Scan for the cell matching the given text and deliver its (x, y) coordinate at center. 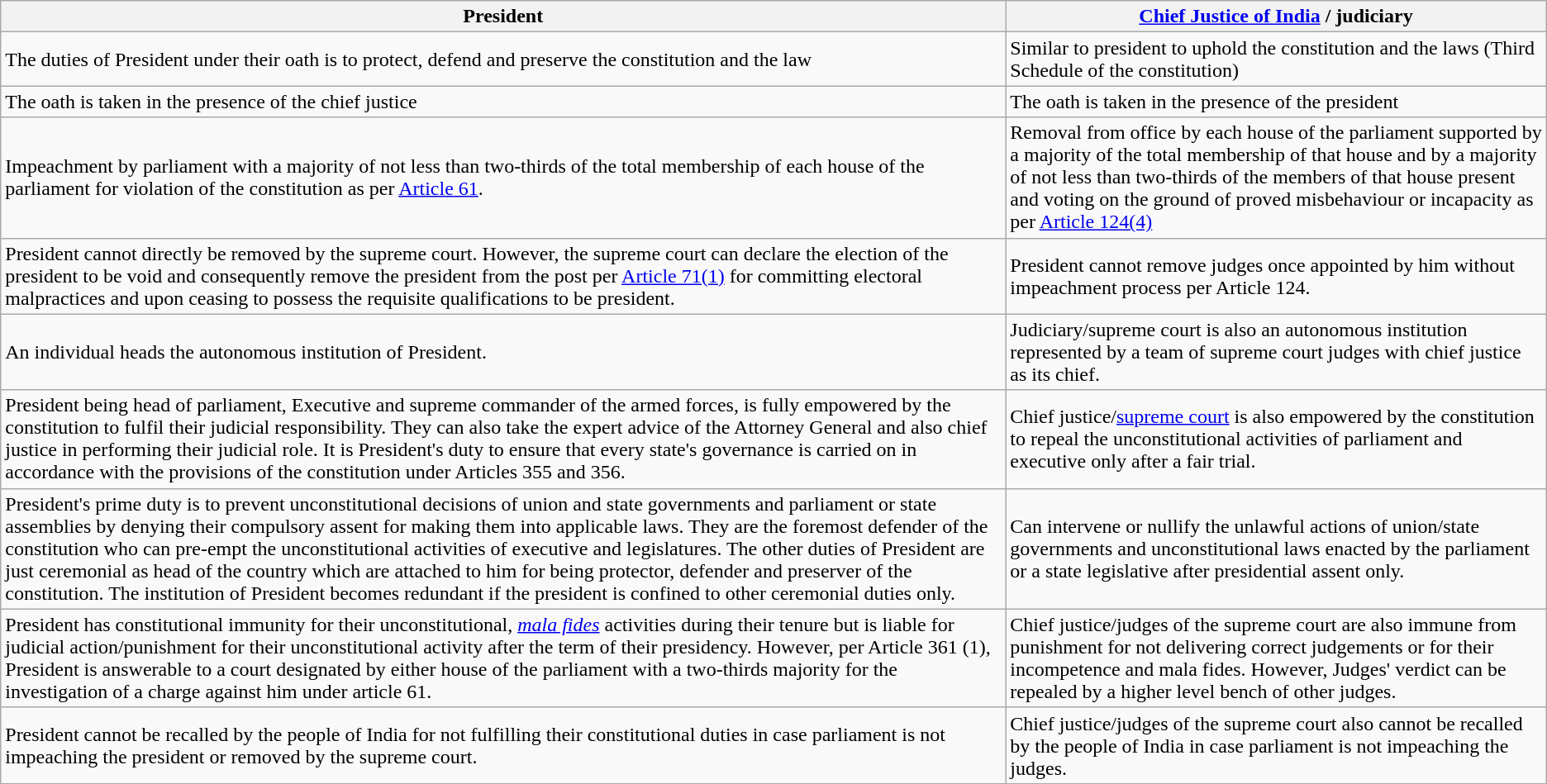
Similar to president to uphold the constitution and the laws (Third Schedule of the constitution) (1276, 59)
President (503, 17)
Chief justice/judges of the supreme court also cannot be recalled by the people of India in case parliament is not impeaching the judges. (1276, 745)
An individual heads the autonomous institution of President. (503, 352)
The oath is taken in the presence of the chief justice (503, 102)
The duties of President under their oath is to protect, defend and preserve the constitution and the law (503, 59)
President cannot remove judges once appointed by him without impeachment process per Article 124. (1276, 276)
Chief Justice of India / judiciary (1276, 17)
Judiciary/supreme court is also an autonomous institution represented by a team of supreme court judges with chief justice as its chief. (1276, 352)
The oath is taken in the presence of the president (1276, 102)
